From the cell containing the given text, extract its center point as (x, y) coordinate. 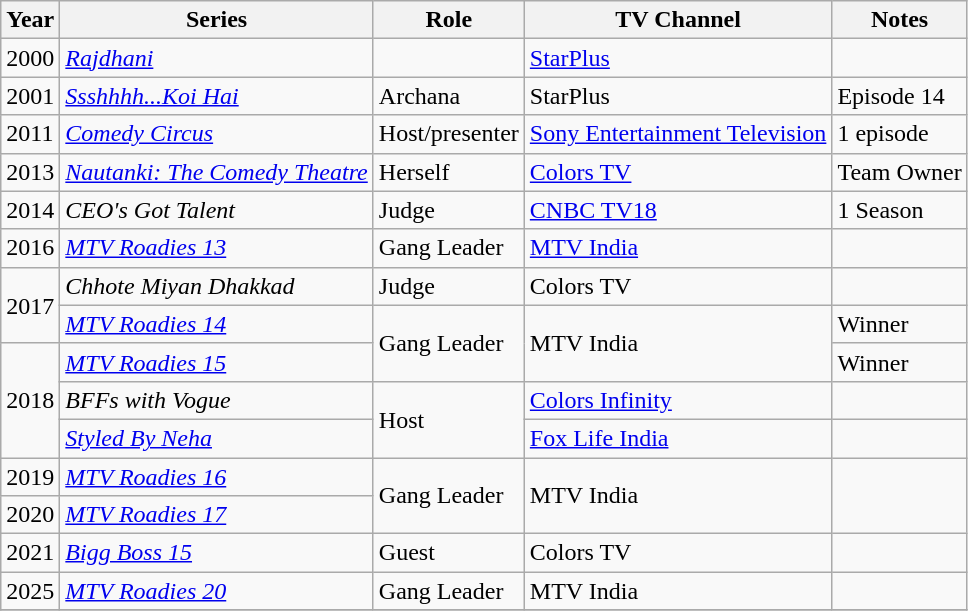
Team Owner (900, 172)
1 Season (900, 210)
Colors Infinity (678, 400)
Herself (448, 172)
2016 (30, 248)
CEO's Got Talent (216, 210)
Chhote Miyan Dhakkad (216, 286)
Role (448, 20)
Bigg Boss 15 (216, 553)
Notes (900, 20)
Series (216, 20)
CNBC TV18 (678, 210)
MTV Roadies 14 (216, 324)
1 episode (900, 134)
Fox Life India (678, 438)
TV Channel (678, 20)
MTV Roadies 15 (216, 362)
Archana (448, 96)
Host/presenter (448, 134)
2011 (30, 134)
MTV Roadies 13 (216, 248)
2014 (30, 210)
2020 (30, 515)
Guest (448, 553)
Nautanki: The Comedy Theatre (216, 172)
Rajdhani (216, 58)
2018 (30, 400)
MTV Roadies 17 (216, 515)
MTV Roadies 20 (216, 591)
BFFs with Vogue (216, 400)
2021 (30, 553)
Host (448, 419)
2000 (30, 58)
Year (30, 20)
2017 (30, 305)
2001 (30, 96)
2019 (30, 477)
Episode 14 (900, 96)
2025 (30, 591)
Sony Entertainment Television (678, 134)
Styled By Neha (216, 438)
Comedy Circus (216, 134)
MTV Roadies 16 (216, 477)
2013 (30, 172)
Ssshhhh...Koi Hai (216, 96)
